Find where the given text appears and provide that cell's center as (X, Y) coordinate. 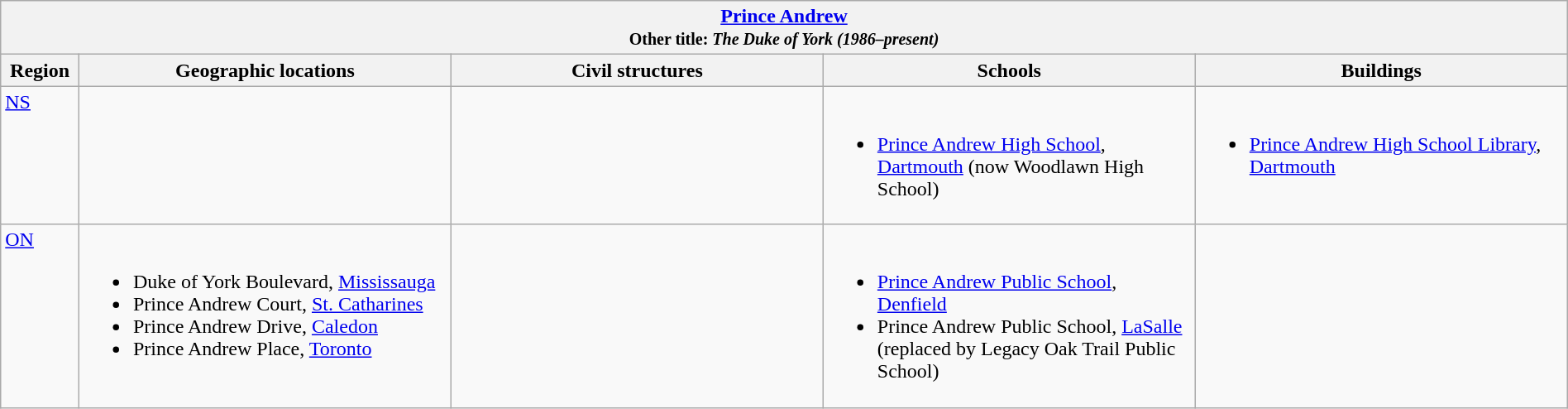
Prince Andrew High School, Dartmouth (now Woodlawn High School) (1009, 156)
NS (40, 156)
Civil structures (637, 70)
Geographic locations (265, 70)
Buildings (1381, 70)
Region (40, 70)
ON (40, 316)
Schools (1009, 70)
Prince Andrew High School Library, Dartmouth (1381, 156)
Duke of York Boulevard, MississaugaPrince Andrew Court, St. CatharinesPrince Andrew Drive, CaledonPrince Andrew Place, Toronto (265, 316)
Prince AndrewOther title: The Duke of York (1986–present) (784, 28)
Prince Andrew Public School, DenfieldPrince Andrew Public School, LaSalle (replaced by Legacy Oak Trail Public School) (1009, 316)
